Pinpoint the cell where the given text exists, returning its (x, y) midpoint coordinate. 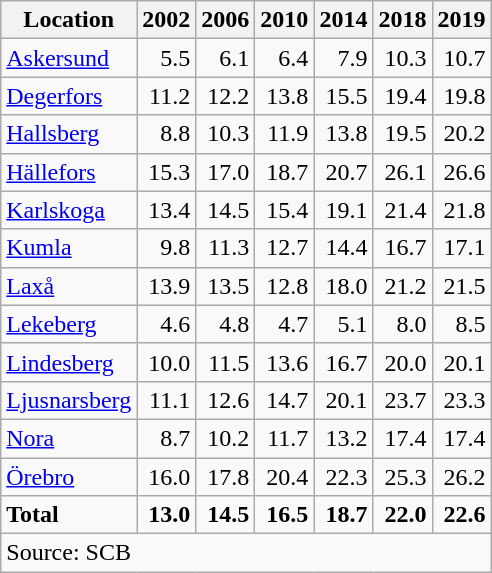
5.1 (344, 324)
Laxå (69, 286)
11.9 (284, 134)
12.8 (284, 286)
21.5 (462, 286)
7.9 (344, 58)
Total (69, 515)
2006 (226, 20)
11.1 (166, 400)
26.1 (402, 172)
17.8 (226, 477)
12.6 (226, 400)
Karlskoga (69, 210)
13.9 (166, 286)
21.8 (462, 210)
9.8 (166, 248)
Lindesberg (69, 362)
Degerfors (69, 96)
Nora (69, 438)
Kumla (69, 248)
5.5 (166, 58)
2014 (344, 20)
11.7 (284, 438)
4.6 (166, 324)
23.3 (462, 400)
11.5 (226, 362)
17.1 (462, 248)
12.7 (284, 248)
19.5 (402, 134)
10.2 (226, 438)
12.2 (226, 96)
Hällefors (69, 172)
Source: SCB (246, 553)
14.7 (284, 400)
2018 (402, 20)
22.0 (402, 515)
19.1 (344, 210)
2002 (166, 20)
13.5 (226, 286)
13.2 (344, 438)
8.0 (402, 324)
23.7 (402, 400)
6.1 (226, 58)
22.3 (344, 477)
19.4 (402, 96)
18.0 (344, 286)
16.5 (284, 515)
4.8 (226, 324)
17.0 (226, 172)
16.0 (166, 477)
10.7 (462, 58)
15.4 (284, 210)
11.3 (226, 248)
13.6 (284, 362)
15.3 (166, 172)
20.0 (402, 362)
13.0 (166, 515)
6.4 (284, 58)
10.0 (166, 362)
20.2 (462, 134)
Askersund (69, 58)
2010 (284, 20)
14.4 (344, 248)
8.5 (462, 324)
19.8 (462, 96)
Örebro (69, 477)
Location (69, 20)
Ljusnarsberg (69, 400)
21.4 (402, 210)
26.6 (462, 172)
13.4 (166, 210)
25.3 (402, 477)
8.7 (166, 438)
11.2 (166, 96)
21.2 (402, 286)
15.5 (344, 96)
8.8 (166, 134)
26.2 (462, 477)
20.7 (344, 172)
20.4 (284, 477)
2019 (462, 20)
4.7 (284, 324)
22.6 (462, 515)
Lekeberg (69, 324)
Hallsberg (69, 134)
